From the cell containing the given text, extract its center point as (x, y) coordinate. 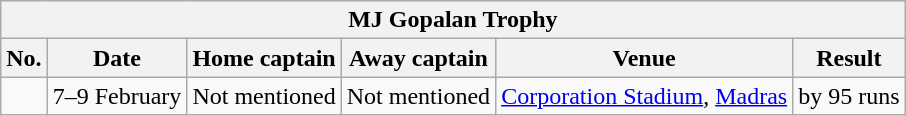
Away captain (418, 58)
MJ Gopalan Trophy (453, 20)
by 95 runs (849, 96)
No. (24, 58)
Result (849, 58)
7–9 February (117, 96)
Home captain (264, 58)
Corporation Stadium, Madras (644, 96)
Date (117, 58)
Venue (644, 58)
